Output the [X, Y] coordinate of the center of the cell containing the given text.  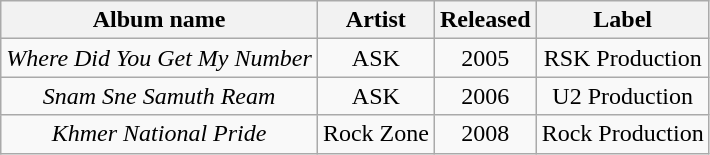
2005 [485, 58]
Artist [376, 20]
Rock Zone [376, 134]
RSK Production [622, 58]
Album name [160, 20]
2008 [485, 134]
Rock Production [622, 134]
U2 Production [622, 96]
Where Did You Get My Number [160, 58]
Released [485, 20]
2006 [485, 96]
Snam Sne Samuth Ream [160, 96]
Khmer National Pride [160, 134]
Label [622, 20]
